Extract the [x, y] coordinate from the center of the cell holding the provided text.  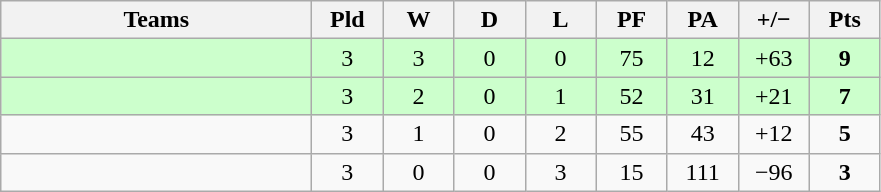
+/− [774, 20]
+12 [774, 134]
75 [632, 58]
PA [702, 20]
9 [844, 58]
−96 [774, 172]
15 [632, 172]
111 [702, 172]
31 [702, 96]
55 [632, 134]
+63 [774, 58]
Teams [156, 20]
7 [844, 96]
PF [632, 20]
+21 [774, 96]
W [418, 20]
12 [702, 58]
52 [632, 96]
L [560, 20]
D [490, 20]
Pts [844, 20]
Pld [348, 20]
5 [844, 134]
43 [702, 134]
